Return the [x, y] coordinate for the center point of the cell that contains the specified text.  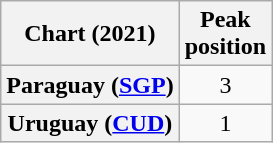
3 [225, 85]
Uruguay (CUD) [90, 123]
Peakposition [225, 34]
Chart (2021) [90, 34]
1 [225, 123]
Paraguay (SGP) [90, 85]
